Provide the [X, Y] coordinate of the cell's center where the given text is located.  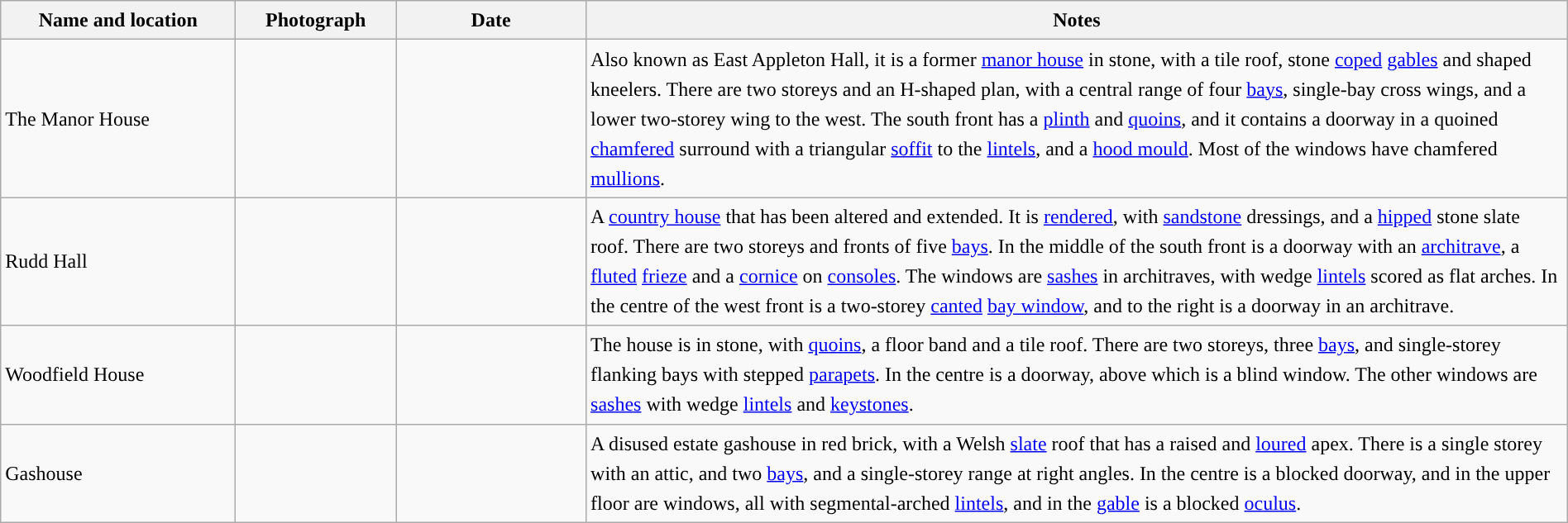
Photograph [316, 20]
The Manor House [118, 119]
Notes [1077, 20]
Name and location [118, 20]
Woodfield House [118, 375]
Date [491, 20]
Gashouse [118, 473]
Rudd Hall [118, 261]
